From the cell containing the given text, extract its center point as (x, y) coordinate. 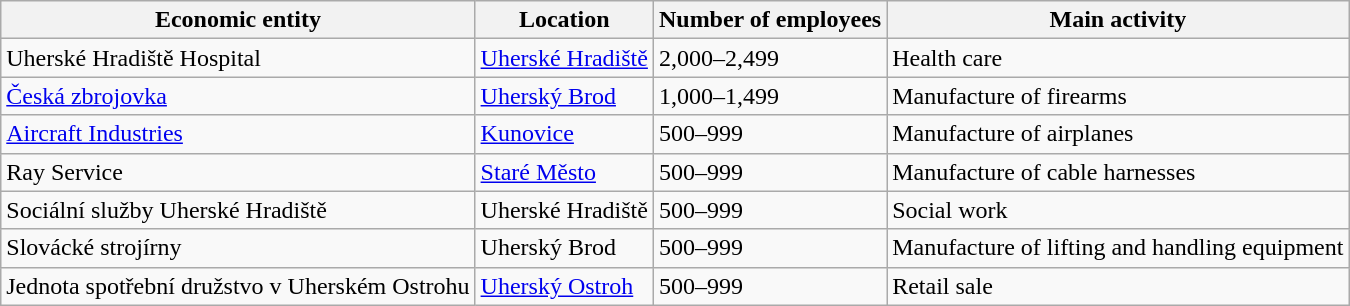
Jednota spotřební družstvo v Uherském Ostrohu (238, 286)
Main activity (1118, 20)
Manufacture of lifting and handling equipment (1118, 248)
Sociální služby Uherské Hradiště (238, 210)
Location (564, 20)
Staré Město (564, 172)
Aircraft Industries (238, 134)
Manufacture of airplanes (1118, 134)
Uherský Ostroh (564, 286)
Number of employees (770, 20)
Economic entity (238, 20)
Manufacture of cable harnesses (1118, 172)
Social work (1118, 210)
Slovácké strojírny (238, 248)
Health care (1118, 58)
2,000–2,499 (770, 58)
1,000–1,499 (770, 96)
Manufacture of firearms (1118, 96)
Uherské Hradiště Hospital (238, 58)
Kunovice (564, 134)
Retail sale (1118, 286)
Česká zbrojovka (238, 96)
Ray Service (238, 172)
